Locate the cell with the specified text and output its [x, y] center coordinate. 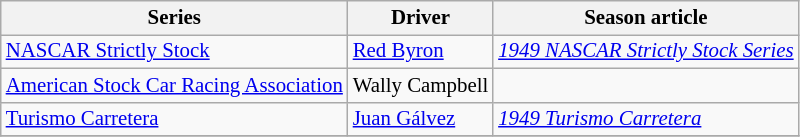
Turismo Carretera [174, 119]
Wally Campbell [420, 85]
NASCAR Strictly Stock [174, 51]
1949 Turismo Carretera [646, 119]
Red Byron [420, 51]
Driver [420, 18]
1949 NASCAR Strictly Stock Series [646, 51]
Series [174, 18]
Season article [646, 18]
American Stock Car Racing Association [174, 85]
Juan Gálvez [420, 119]
